Provide the (X, Y) coordinate of the cell's center where the given text is located.  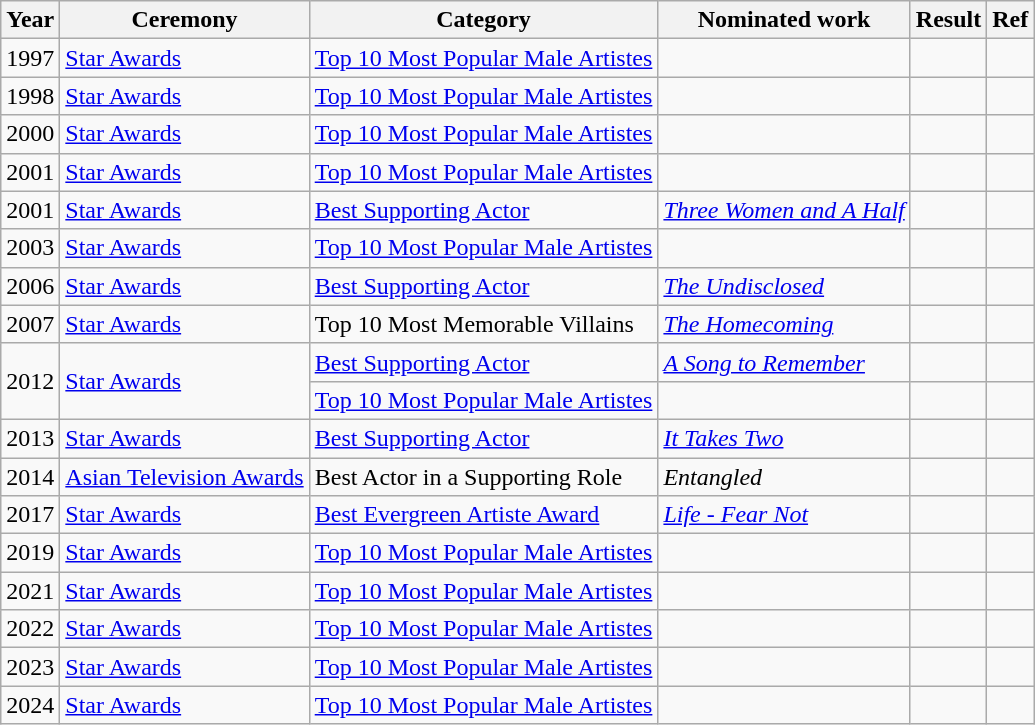
1998 (30, 96)
2024 (30, 705)
2014 (30, 477)
Life - Fear Not (784, 515)
Best Evergreen Artiste Award (484, 515)
Nominated work (784, 20)
2021 (30, 591)
Result (948, 20)
The Homecoming (784, 324)
2003 (30, 248)
Ceremony (184, 20)
2013 (30, 438)
2017 (30, 515)
1997 (30, 58)
Year (30, 20)
2006 (30, 286)
It Takes Two (784, 438)
2019 (30, 553)
Three Women and A Half (784, 210)
Top 10 Most Memorable Villains (484, 324)
Ref (1010, 20)
Entangled (784, 477)
The Undisclosed (784, 286)
Best Actor in a Supporting Role (484, 477)
Asian Television Awards (184, 477)
2000 (30, 134)
2012 (30, 381)
A Song to Remember (784, 362)
2007 (30, 324)
2023 (30, 667)
Category (484, 20)
2022 (30, 629)
